Provide the (x, y) coordinate of the cell's center where the given text is located.  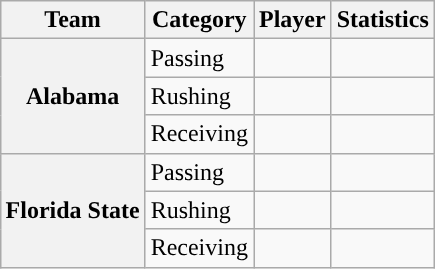
Statistics (382, 20)
Alabama (72, 96)
Category (199, 20)
Florida State (72, 210)
Team (72, 20)
Player (293, 20)
